Return the [x, y] coordinate for the center point of the cell that contains the specified text.  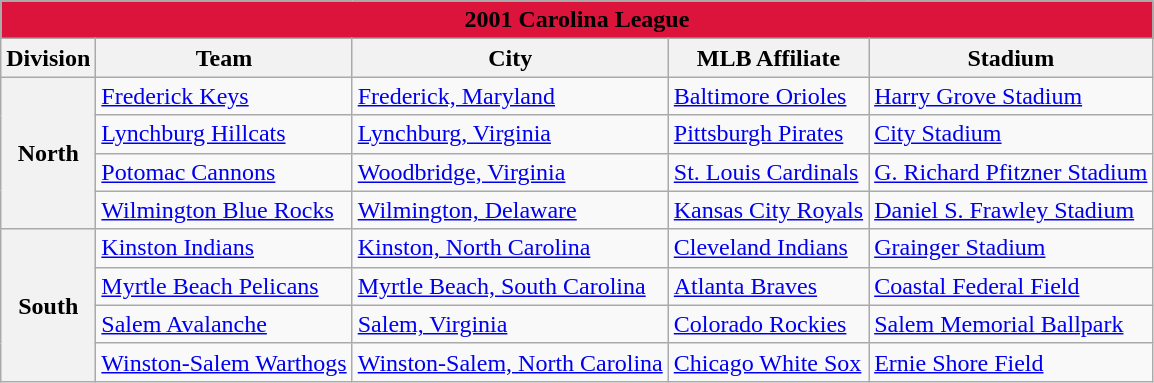
Cleveland Indians [768, 248]
Frederick Keys [224, 96]
Myrtle Beach Pelicans [224, 286]
Winston-Salem Warthogs [224, 362]
Grainger Stadium [1011, 248]
Winston-Salem, North Carolina [510, 362]
Salem, Virginia [510, 324]
North [48, 153]
Harry Grove Stadium [1011, 96]
Lynchburg, Virginia [510, 134]
Salem Memorial Ballpark [1011, 324]
Woodbridge, Virginia [510, 172]
Salem Avalanche [224, 324]
Pittsburgh Pirates [768, 134]
Wilmington, Delaware [510, 210]
Baltimore Orioles [768, 96]
Kinston Indians [224, 248]
Chicago White Sox [768, 362]
Lynchburg Hillcats [224, 134]
South [48, 305]
Colorado Rockies [768, 324]
Wilmington Blue Rocks [224, 210]
St. Louis Cardinals [768, 172]
Potomac Cannons [224, 172]
Kansas City Royals [768, 210]
G. Richard Pfitzner Stadium [1011, 172]
Division [48, 58]
Myrtle Beach, South Carolina [510, 286]
City Stadium [1011, 134]
City [510, 58]
Daniel S. Frawley Stadium [1011, 210]
Kinston, North Carolina [510, 248]
Ernie Shore Field [1011, 362]
Coastal Federal Field [1011, 286]
MLB Affiliate [768, 58]
Frederick, Maryland [510, 96]
Atlanta Braves [768, 286]
2001 Carolina League [577, 20]
Team [224, 58]
Stadium [1011, 58]
